For the text-containing cell, return its midpoint in [X, Y] coordinate format. 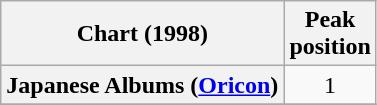
1 [330, 85]
Japanese Albums (Oricon) [142, 85]
Peakposition [330, 34]
Chart (1998) [142, 34]
